Detect which cell encompasses the target text, then output its (x, y) center coordinate. 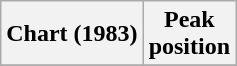
Peakposition (189, 34)
Chart (1983) (72, 34)
